Determine the (x, y) coordinate at the center of the cell enclosing the given text.  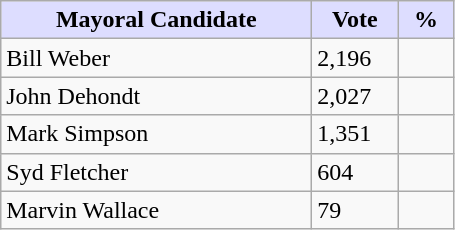
1,351 (355, 134)
604 (355, 172)
79 (355, 210)
Marvin Wallace (156, 210)
Syd Fletcher (156, 172)
Mark Simpson (156, 134)
2,027 (355, 96)
2,196 (355, 58)
John Dehondt (156, 96)
Bill Weber (156, 58)
% (426, 20)
Mayoral Candidate (156, 20)
Vote (355, 20)
